Provide the [x, y] coordinate of the cell's center where the given text is located.  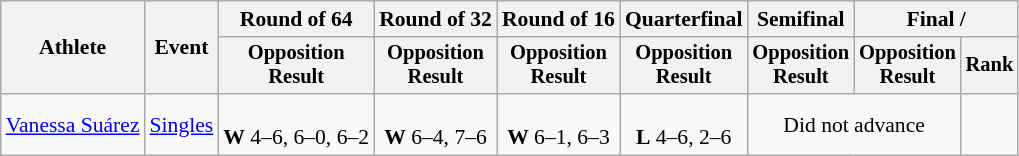
Athlete [73, 48]
Rank [990, 66]
Singles [182, 124]
W 4–6, 6–0, 6–2 [296, 124]
Quarterfinal [684, 19]
Did not advance [854, 124]
W 6–1, 6–3 [558, 124]
Round of 16 [558, 19]
Round of 32 [436, 19]
L 4–6, 2–6 [684, 124]
Round of 64 [296, 19]
Event [182, 48]
Semifinal [800, 19]
W 6–4, 7–6 [436, 124]
Final / [936, 19]
Vanessa Suárez [73, 124]
